Determine the [X, Y] coordinate at the center of the cell enclosing the given text.  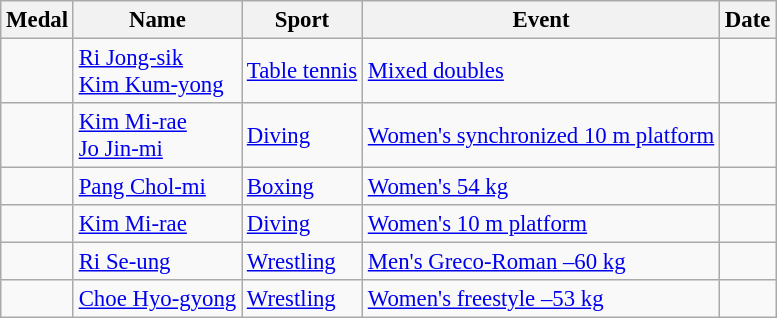
Women's 54 kg [542, 187]
Women's 10 m platform [542, 224]
Table tennis [302, 72]
Ri Jong-sikKim Kum-yong [157, 72]
Ri Se-ung [157, 262]
Women's freestyle –53 kg [542, 299]
Women's synchronized 10 m platform [542, 136]
Kim Mi-raeJo Jin-mi [157, 136]
Name [157, 20]
Boxing [302, 187]
Pang Chol-mi [157, 187]
Choe Hyo-gyong [157, 299]
Medal [38, 20]
Date [748, 20]
Mixed doubles [542, 72]
Men's Greco-Roman –60 kg [542, 262]
Sport [302, 20]
Kim Mi-rae [157, 224]
Event [542, 20]
